Locate the cell with the specified text and output its [X, Y] center coordinate. 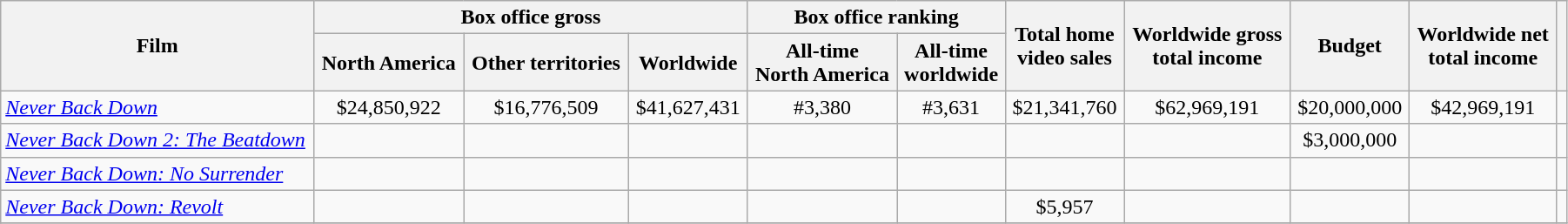
Other territories [546, 63]
Never Back Down: No Surrender [157, 173]
All-time worldwide [951, 63]
All-time North America [822, 63]
Never Back Down 2: The Beatdown [157, 140]
$3,000,000 [1350, 140]
Box office ranking [876, 17]
Box office gross [531, 17]
Never Back Down [157, 107]
$41,627,431 [687, 107]
North America [389, 63]
#3,631 [951, 107]
Worldwide nettotal income [1483, 45]
Worldwide [687, 63]
Never Back Down: Revolt [157, 207]
$21,341,760 [1065, 107]
$42,969,191 [1483, 107]
Film [157, 45]
Total home video sales [1065, 45]
$62,969,191 [1208, 107]
$24,850,922 [389, 107]
Budget [1350, 45]
Worldwide grosstotal income [1208, 45]
$5,957 [1065, 207]
$20,000,000 [1350, 107]
$16,776,509 [546, 107]
#3,380 [822, 107]
